Identify which cell holds the provided text, then report its (X, Y) central coordinate. 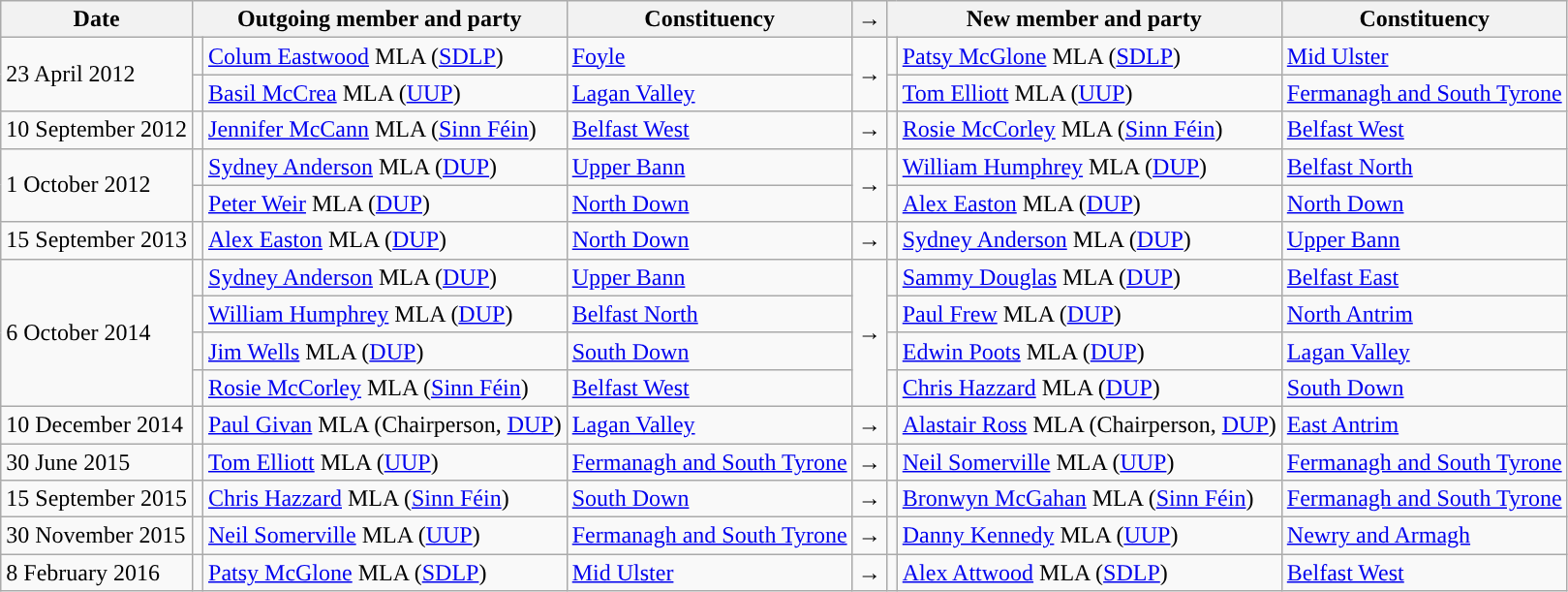
Basil McCrea MLA (UUP) (385, 93)
Danny Kennedy MLA (UUP) (1089, 536)
New member and party (1084, 19)
Newry and Armagh (1424, 536)
Peter Weir MLA (DUP) (385, 203)
Sammy Douglas MLA (DUP) (1089, 277)
East Antrim (1424, 424)
Jim Wells MLA (DUP) (385, 351)
Chris Hazzard MLA (Sinn Féin) (385, 499)
Paul Frew MLA (DUP) (1089, 314)
15 September 2013 (97, 240)
Edwin Poots MLA (DUP) (1089, 351)
1 October 2012 (97, 185)
Chris Hazzard MLA (DUP) (1089, 388)
North Antrim (1424, 314)
6 October 2014 (97, 332)
Bronwyn McGahan MLA (Sinn Féin) (1089, 499)
Paul Givan MLA (Chairperson, DUP) (385, 424)
Alastair Ross MLA (Chairperson, DUP) (1089, 424)
10 September 2012 (97, 130)
8 February 2016 (97, 573)
Jennifer McCann MLA (Sinn Féin) (385, 130)
Date (97, 19)
Belfast East (1424, 277)
Alex Attwood MLA (SDLP) (1089, 573)
Colum Eastwood MLA (SDLP) (385, 56)
Foyle (709, 56)
10 December 2014 (97, 424)
15 September 2015 (97, 499)
Outgoing member and party (380, 19)
30 June 2015 (97, 462)
23 April 2012 (97, 75)
30 November 2015 (97, 536)
